From the cell containing the given text, extract its center point as (X, Y) coordinate. 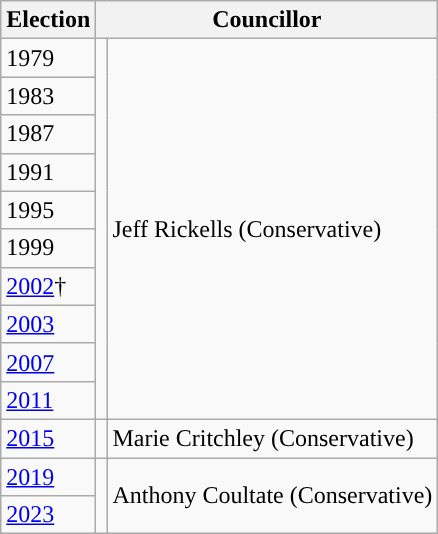
1995 (48, 210)
Councillor (267, 20)
2003 (48, 324)
Anthony Coultate (Conservative) (272, 496)
1987 (48, 134)
2023 (48, 515)
1983 (48, 96)
Marie Critchley (Conservative) (272, 438)
1979 (48, 58)
2019 (48, 477)
1999 (48, 248)
Election (48, 20)
1991 (48, 172)
2015 (48, 438)
Jeff Rickells (Conservative) (272, 230)
2007 (48, 362)
2002† (48, 286)
2011 (48, 400)
